Find where the given text appears and provide that cell's center as (X, Y) coordinate. 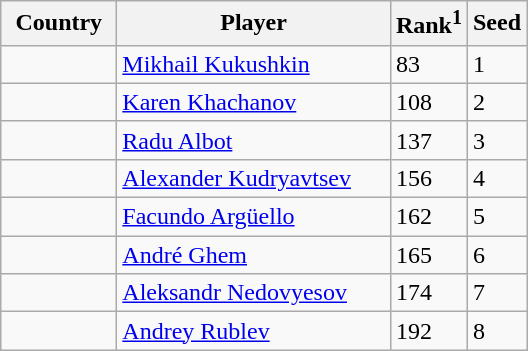
162 (428, 217)
Mikhail Kukushkin (254, 64)
Player (254, 24)
83 (428, 64)
Andrey Rublev (254, 331)
108 (428, 102)
Country (59, 24)
156 (428, 178)
3 (496, 140)
Aleksandr Nedovyesov (254, 293)
Karen Khachanov (254, 102)
7 (496, 293)
Alexander Kudryavtsev (254, 178)
2 (496, 102)
4 (496, 178)
165 (428, 255)
Facundo Argüello (254, 217)
André Ghem (254, 255)
137 (428, 140)
8 (496, 331)
1 (496, 64)
192 (428, 331)
6 (496, 255)
Seed (496, 24)
Rank1 (428, 24)
5 (496, 217)
Radu Albot (254, 140)
174 (428, 293)
